Detect which cell encompasses the target text, then output its (x, y) center coordinate. 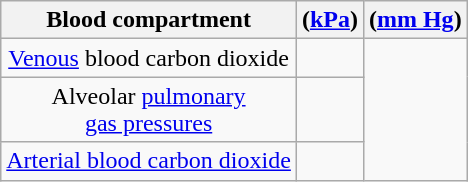
Arterial blood carbon dioxide (149, 161)
Alveolar pulmonarygas pressures (149, 110)
Blood compartment (149, 20)
(kPa) (330, 20)
Venous blood carbon dioxide (149, 58)
(mm Hg) (415, 20)
